Extract the (x, y) coordinate from the center of the cell holding the provided text.  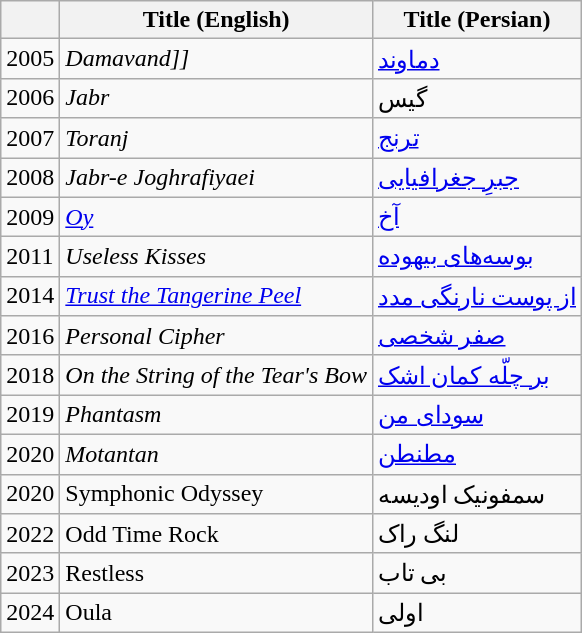
Symphonic Odyssey (216, 494)
Jabr-e Joghrafiyaei (216, 178)
Trust the Tangerine Peel (216, 296)
2014 (30, 296)
Useless Kisses (216, 257)
جبرِ جغرافیایی (476, 178)
2019 (30, 415)
از پوست نارنگی مدد (476, 296)
مطنطن (476, 454)
لنگ راک (476, 534)
2016 (30, 336)
بر چلّه کمان اشک (476, 375)
2024 (30, 613)
Motantan (216, 454)
Title (English) (216, 20)
2023 (30, 573)
بی تاب (476, 573)
Damavand]] (216, 59)
اولى (476, 613)
2008 (30, 178)
دماوند (476, 59)
Personal Cipher (216, 336)
Oy (216, 217)
سمفونیک اودیسه (476, 494)
Title (Persian) (476, 20)
ترنج (476, 138)
Jabr (216, 98)
Odd Time Rock (216, 534)
2022 (30, 534)
2011 (30, 257)
2006 (30, 98)
سودای من (476, 415)
Phantasm (216, 415)
صفر شخصی (476, 336)
Oula (216, 613)
2009 (30, 217)
آخ (476, 217)
گیس (476, 98)
Restless (216, 573)
Toranj (216, 138)
بوسه‌های بیهوده (476, 257)
On the String of the Tear's Bow (216, 375)
2007 (30, 138)
2005 (30, 59)
2018 (30, 375)
